Capture the cell that displays the provided text and extract its [X, Y] central coordinate. 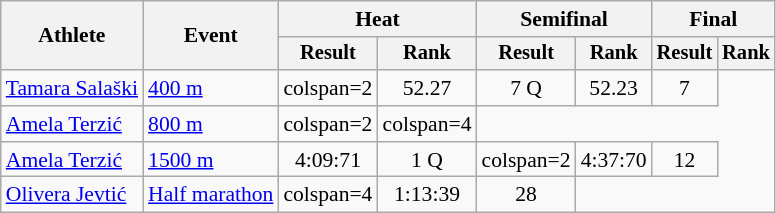
400 m [210, 88]
7 [685, 88]
52.23 [614, 88]
Olivera Jevtić [72, 195]
4:37:70 [614, 160]
28 [526, 195]
800 m [210, 124]
1500 m [210, 160]
1:13:39 [426, 195]
12 [685, 160]
Event [210, 36]
7 Q [526, 88]
Half marathon [210, 195]
Athlete [72, 36]
Final [714, 19]
Semifinal [564, 19]
1 Q [426, 160]
Heat [377, 19]
Tamara Salaški [72, 88]
52.27 [426, 88]
4:09:71 [328, 160]
